Find where the given text appears and provide that cell's center as (X, Y) coordinate. 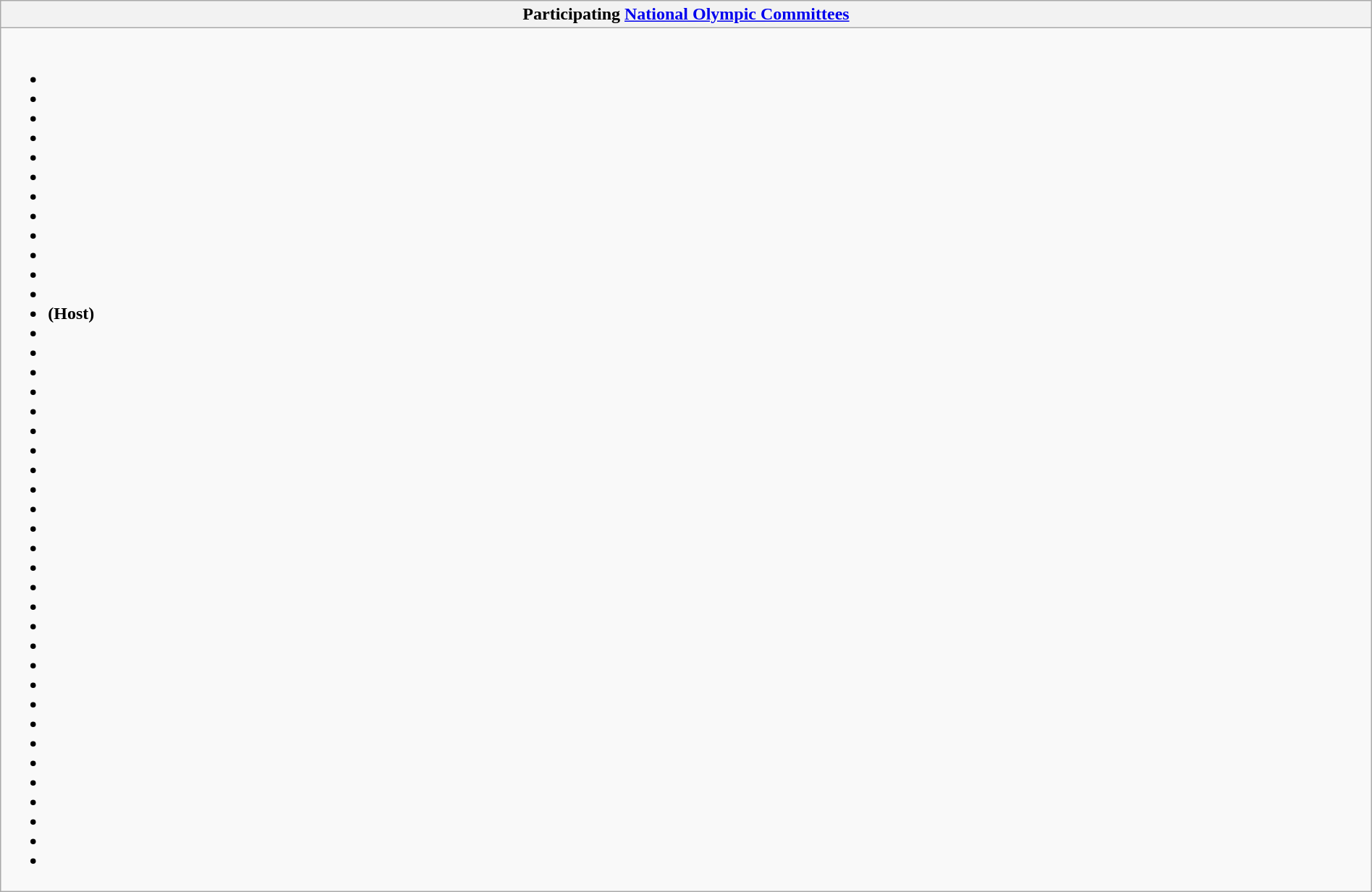
Participating National Olympic Committees (686, 14)
(Host) (686, 460)
